Scan for the cell matching the given text and deliver its [X, Y] coordinate at center. 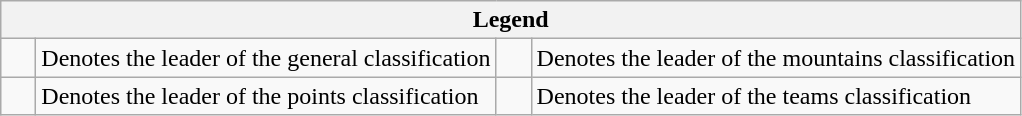
Denotes the leader of the teams classification [776, 96]
Denotes the leader of the mountains classification [776, 58]
Denotes the leader of the general classification [266, 58]
Legend [511, 20]
Denotes the leader of the points classification [266, 96]
